Provide the [x, y] coordinate of the cell's center where the given text is located.  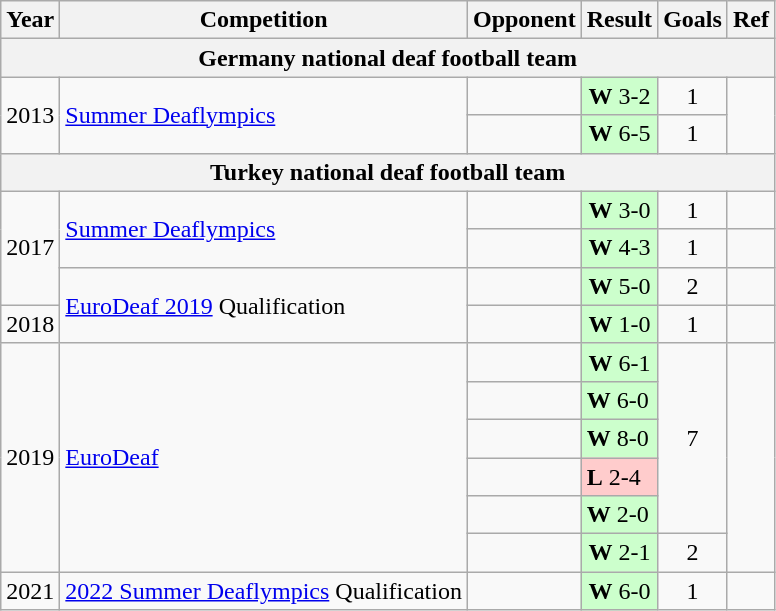
Germany national deaf football team [388, 58]
Competition [264, 20]
7 [693, 438]
Opponent [524, 20]
L 2-4 [619, 477]
W 8-0 [619, 438]
W 4-3 [619, 248]
2021 [30, 591]
2013 [30, 115]
Year [30, 20]
W 1-0 [619, 324]
W 3-2 [619, 96]
W 6-1 [619, 362]
Ref [750, 20]
Goals [693, 20]
Result [619, 20]
2018 [30, 324]
W 6-5 [619, 134]
Turkey national deaf football team [388, 172]
W 2-0 [619, 515]
2019 [30, 457]
EuroDeaf 2019 Qualification [264, 305]
EuroDeaf [264, 457]
W 3-0 [619, 210]
2017 [30, 248]
2022 Summer Deaflympics Qualification [264, 591]
W 5-0 [619, 286]
W 2-1 [619, 553]
